Return (x, y) of the center of cell containing provided text 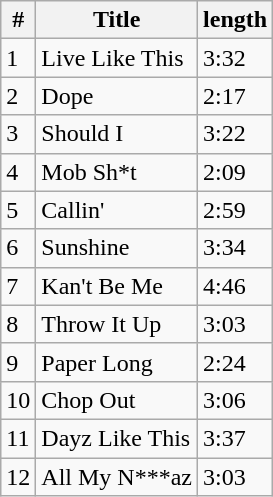
# (18, 20)
1 (18, 58)
5 (18, 210)
3 (18, 134)
Mob Sh*t (117, 172)
length (236, 20)
7 (18, 286)
3:06 (236, 400)
8 (18, 324)
3:32 (236, 58)
3:22 (236, 134)
Live Like This (117, 58)
11 (18, 438)
2:09 (236, 172)
10 (18, 400)
2:24 (236, 362)
2 (18, 96)
Dope (117, 96)
Chop Out (117, 400)
Should I (117, 134)
4:46 (236, 286)
Callin' (117, 210)
Title (117, 20)
2:59 (236, 210)
3:37 (236, 438)
Paper Long (117, 362)
Dayz Like This (117, 438)
All My N***az (117, 477)
4 (18, 172)
Kan't Be Me (117, 286)
Throw It Up (117, 324)
9 (18, 362)
6 (18, 248)
12 (18, 477)
2:17 (236, 96)
Sunshine (117, 248)
3:34 (236, 248)
